Return the (x, y) coordinate for the center point of the cell that contains the specified text.  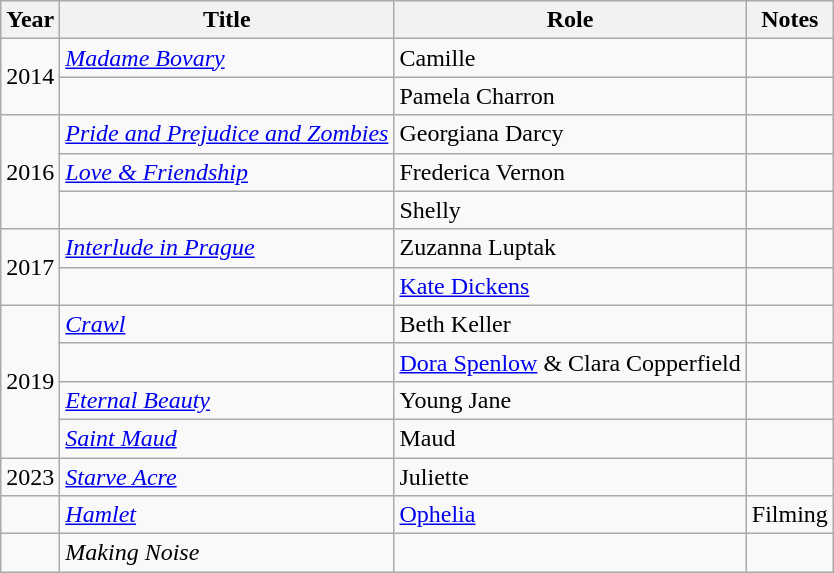
Title (227, 20)
Ophelia (570, 515)
Year (30, 20)
Interlude in Prague (227, 248)
Shelly (570, 210)
Hamlet (227, 515)
Crawl (227, 324)
Making Noise (227, 553)
Filming (790, 515)
Camille (570, 58)
Beth Keller (570, 324)
2016 (30, 172)
Zuzanna Luptak (570, 248)
Saint Maud (227, 438)
Maud (570, 438)
2017 (30, 267)
Pride and Prejudice and Zombies (227, 134)
Role (570, 20)
Dora Spenlow & Clara Copperfield (570, 362)
Love & Friendship (227, 172)
2014 (30, 77)
Georgiana Darcy (570, 134)
Frederica Vernon (570, 172)
Young Jane (570, 400)
2019 (30, 381)
2023 (30, 477)
Kate Dickens (570, 286)
Pamela Charron (570, 96)
Starve Acre (227, 477)
Juliette (570, 477)
Eternal Beauty (227, 400)
Notes (790, 20)
Madame Bovary (227, 58)
